Scan for the cell matching the given text and deliver its [X, Y] coordinate at center. 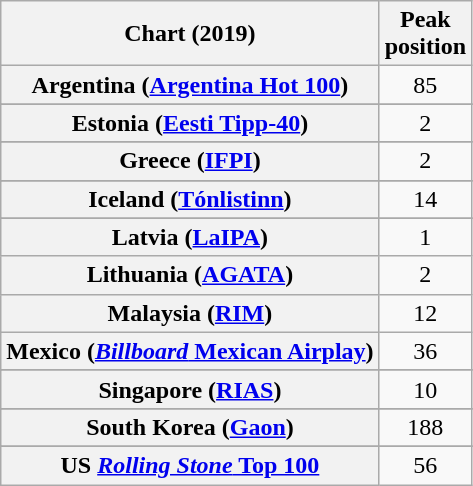
US Rolling Stone Top 100 [190, 465]
85 [425, 85]
Estonia (Eesti Tipp-40) [190, 123]
Greece (IFPI) [190, 161]
Chart (2019) [190, 34]
188 [425, 427]
56 [425, 465]
Singapore (RIAS) [190, 389]
14 [425, 199]
10 [425, 389]
36 [425, 351]
South Korea (Gaon) [190, 427]
Argentina (Argentina Hot 100) [190, 85]
Iceland (Tónlistinn) [190, 199]
Lithuania (AGATA) [190, 275]
Latvia (LaIPA) [190, 237]
12 [425, 313]
Malaysia (RIM) [190, 313]
1 [425, 237]
Peakposition [425, 34]
Mexico (Billboard Mexican Airplay) [190, 351]
